Pinpoint the cell where the given text exists, returning its [x, y] midpoint coordinate. 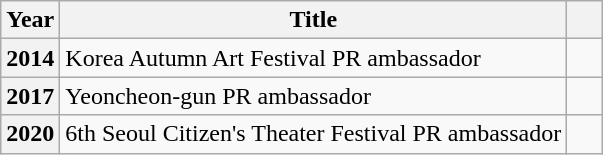
2020 [30, 134]
Yeoncheon-gun PR ambassador [314, 96]
2017 [30, 96]
Korea Autumn Art Festival PR ambassador [314, 58]
Title [314, 20]
2014 [30, 58]
6th Seoul Citizen's Theater Festival PR ambassador [314, 134]
Year [30, 20]
